Pinpoint the cell where the given text exists, returning its [X, Y] midpoint coordinate. 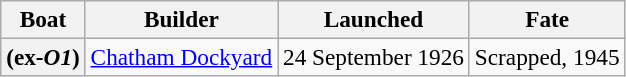
(ex-O1) [43, 57]
24 September 1926 [374, 57]
Builder [181, 19]
Boat [43, 19]
Fate [547, 19]
Chatham Dockyard [181, 57]
Launched [374, 19]
Scrapped, 1945 [547, 57]
